Search for the cell housing the specified text and yield its [x, y] center coordinate. 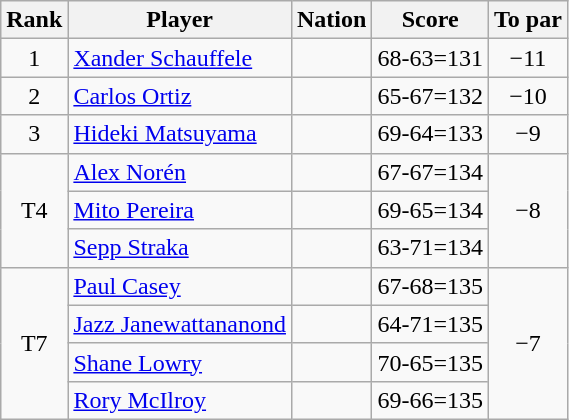
Player [180, 20]
Carlos Ortiz [180, 96]
Mito Pereira [180, 210]
T4 [34, 210]
Alex Norén [180, 172]
Hideki Matsuyama [180, 134]
Shane Lowry [180, 362]
To par [528, 20]
67-67=134 [430, 172]
Nation [331, 20]
67-68=135 [430, 286]
Rory McIlroy [180, 400]
69-64=133 [430, 134]
2 [34, 96]
69-66=135 [430, 400]
65-67=132 [430, 96]
−10 [528, 96]
70-65=135 [430, 362]
3 [34, 134]
Paul Casey [180, 286]
Score [430, 20]
63-71=134 [430, 248]
Rank [34, 20]
64-71=135 [430, 324]
−11 [528, 58]
−8 [528, 210]
Xander Schauffele [180, 58]
−7 [528, 343]
Sepp Straka [180, 248]
69-65=134 [430, 210]
T7 [34, 343]
1 [34, 58]
68-63=131 [430, 58]
Jazz Janewattananond [180, 324]
−9 [528, 134]
